Capture the cell that displays the provided text and extract its (X, Y) central coordinate. 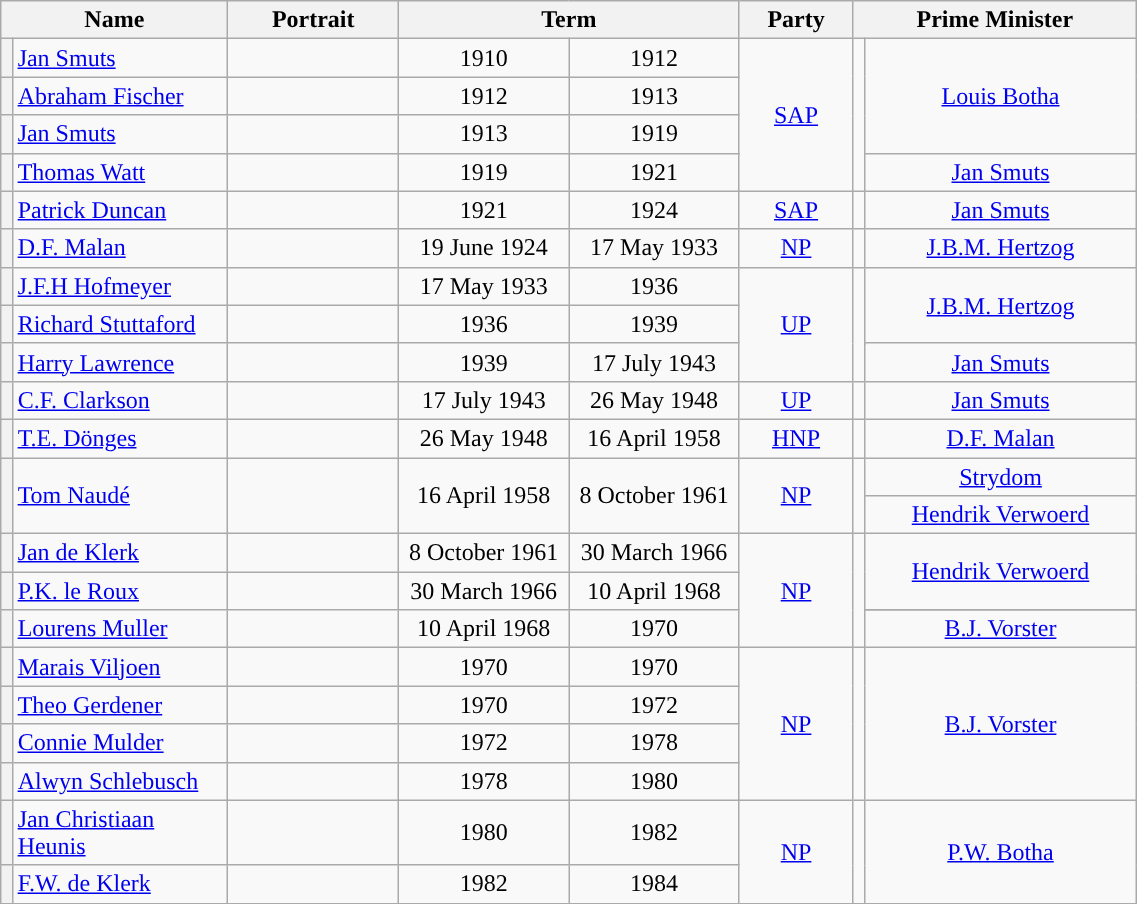
1910 (483, 58)
P.W. Botha (1000, 852)
Strydom (1000, 477)
Patrick Duncan (120, 210)
P.K. le Roux (120, 591)
Theo Gerdener (120, 705)
Name (114, 20)
Prime Minister (995, 20)
F.W. de Klerk (120, 884)
Lourens Muller (120, 629)
19 June 1924 (483, 248)
Tom Naudé (120, 496)
Term (568, 20)
Jan Christiaan Heunis (120, 832)
Thomas Watt (120, 172)
Marais Viljoen (120, 667)
Abraham Fischer (120, 96)
Louis Botha (1000, 96)
1924 (654, 210)
1984 (654, 884)
C.F. Clarkson (120, 400)
HNP (796, 438)
Harry Lawrence (120, 362)
Alwyn Schlebusch (120, 781)
Richard Stuttaford (120, 324)
Portrait (314, 20)
J.F.H Hofmeyer (120, 286)
Party (796, 20)
Connie Mulder (120, 743)
T.E. Dönges (120, 438)
Jan de Klerk (120, 553)
